Detect which cell encompasses the target text, then output its (x, y) center coordinate. 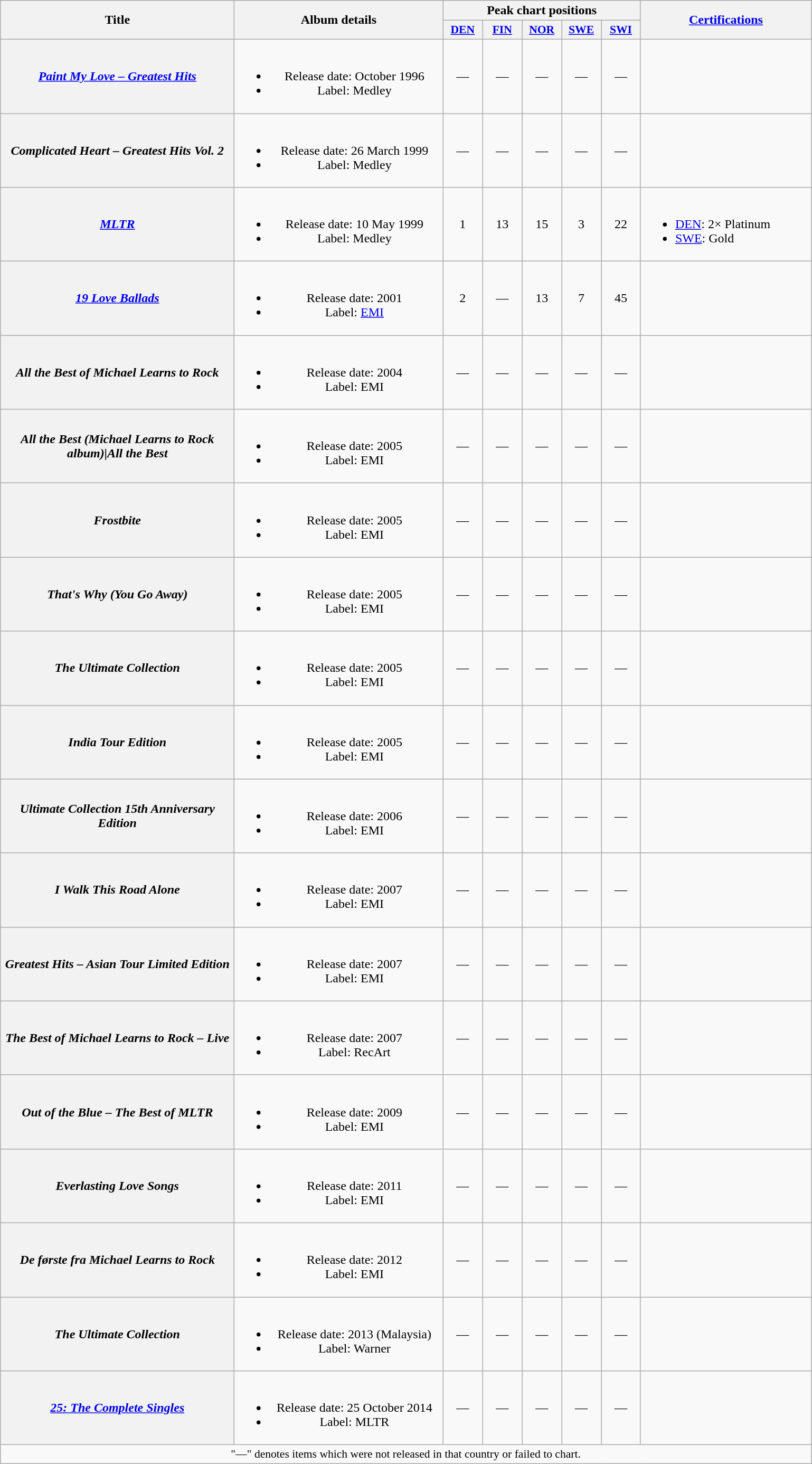
Release date: October 1996Label: Medley (339, 76)
Complicated Heart – Greatest Hits Vol. 2 (117, 150)
The Best of Michael Learns to Rock – Live (117, 1038)
Release date: 2013 (Malaysia)Label: Warner (339, 1334)
All the Best (Michael Learns to Rock album)|All the Best (117, 446)
7 (582, 298)
Release date: 25 October 2014Label: MLTR (339, 1408)
Greatest Hits – Asian Tour Limited Edition (117, 964)
Frostbite (117, 520)
Release date: 2006Label: EMI (339, 816)
"—" denotes items which were not released in that country or failed to chart. (406, 1454)
De første fra Michael Learns to Rock (117, 1260)
Release date: 10 May 1999Label: Medley (339, 224)
I Walk This Road Alone (117, 890)
That's Why (You Go Away) (117, 594)
15 (542, 224)
Release date: 2004Label: EMI (339, 372)
Album details (339, 20)
Everlasting Love Songs (117, 1186)
DEN: 2× PlatinumSWE: Gold (725, 224)
Release date: 26 March 1999Label: Medley (339, 150)
NOR (542, 30)
Out of the Blue – The Best of MLTR (117, 1112)
DEN (462, 30)
SWI (621, 30)
SWE (582, 30)
Release date: 2012Label: EMI (339, 1260)
Certifications (725, 20)
India Tour Edition (117, 742)
Release date: 2007Label: RecArt (339, 1038)
45 (621, 298)
25: The Complete Singles (117, 1408)
Peak chart positions (542, 11)
Release date: 2009Label: EMI (339, 1112)
MLTR (117, 224)
FIN (503, 30)
3 (582, 224)
Paint My Love – Greatest Hits (117, 76)
All the Best of Michael Learns to Rock (117, 372)
22 (621, 224)
Ultimate Collection 15th Anniversary Edition (117, 816)
Release date: 2001Label: EMI (339, 298)
2 (462, 298)
19 Love Ballads (117, 298)
Title (117, 20)
1 (462, 224)
Release date: 2011Label: EMI (339, 1186)
